Search for the cell housing the specified text and yield its (x, y) center coordinate. 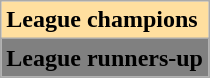
League champions (105, 20)
League runners-up (105, 58)
